Determine the [X, Y] coordinate at the center of the cell enclosing the given text.  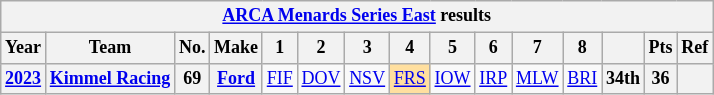
Kimmel Racing [110, 78]
Year [24, 48]
ARCA Menards Series East results [357, 16]
36 [660, 78]
7 [538, 48]
No. [192, 48]
DOV [321, 78]
6 [494, 48]
2023 [24, 78]
Pts [660, 48]
IOW [452, 78]
34th [624, 78]
4 [410, 48]
3 [368, 48]
FRS [410, 78]
2 [321, 48]
BRI [582, 78]
1 [280, 48]
IRP [494, 78]
Ref [695, 48]
8 [582, 48]
MLW [538, 78]
Make [236, 48]
Ford [236, 78]
69 [192, 78]
5 [452, 48]
FIF [280, 78]
NSV [368, 78]
Team [110, 48]
